Locate the cell with the specified text and output its [x, y] center coordinate. 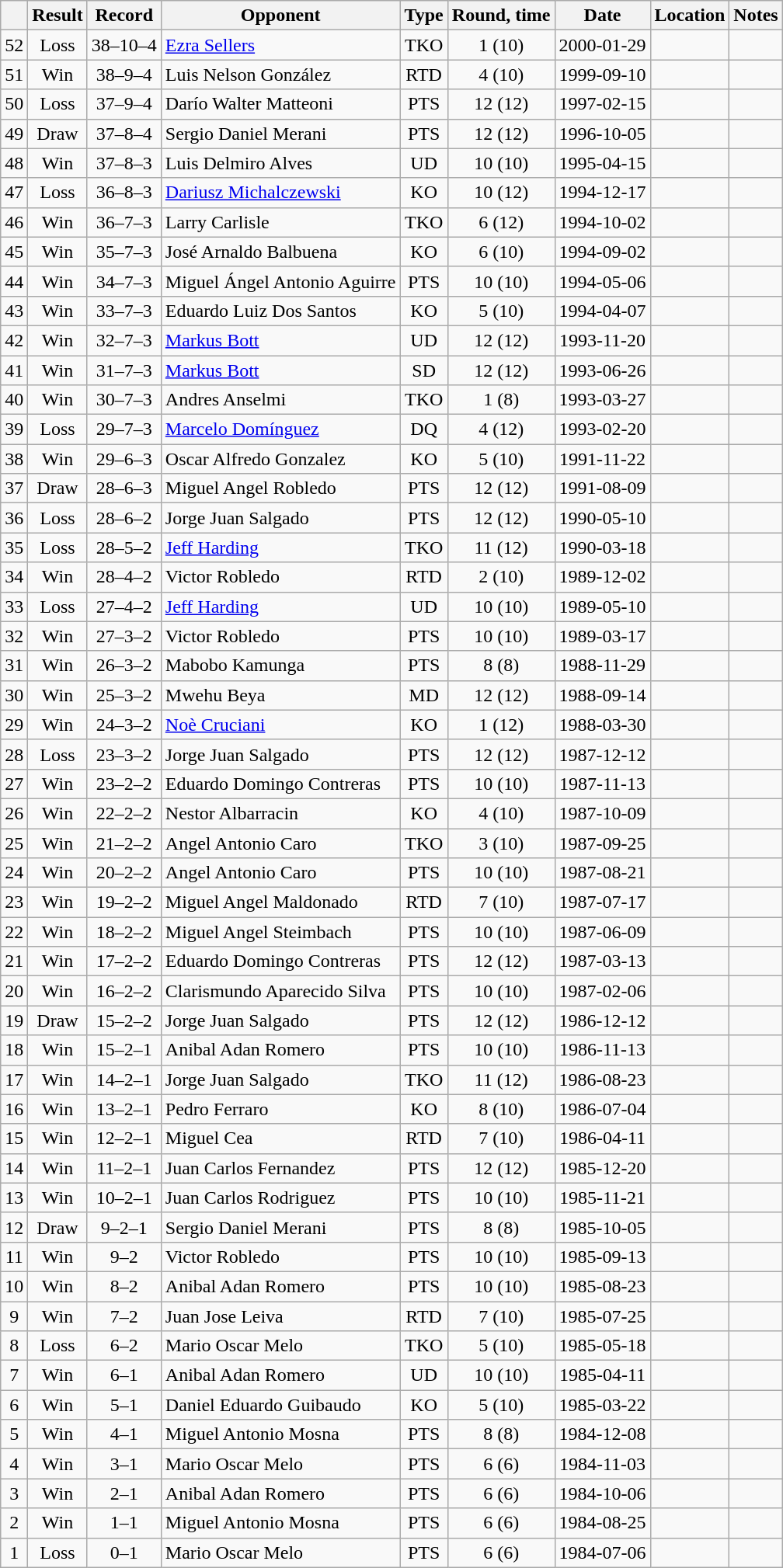
24–3–2 [124, 725]
9–2–1 [124, 1227]
Miguel Angel Maldonado [280, 902]
8 [14, 1346]
52 [14, 45]
1985-07-25 [603, 1316]
21–2–2 [124, 843]
15–2–2 [124, 1020]
Noè Cruciani [280, 725]
1984-12-08 [603, 1434]
Daniel Eduardo Guibaudo [280, 1405]
27–4–2 [124, 607]
1989-05-10 [603, 607]
51 [14, 75]
19–2–2 [124, 902]
28–4–2 [124, 577]
36–8–3 [124, 193]
1993-11-20 [603, 340]
1986-11-13 [603, 1050]
19 [14, 1020]
1 [14, 1552]
Pedro Ferraro [280, 1109]
Darío Walter Matteoni [280, 104]
15–2–1 [124, 1050]
36–7–3 [124, 222]
7–2 [124, 1316]
1996-10-05 [603, 134]
Nestor Albarracin [280, 813]
27–3–2 [124, 636]
37–8–3 [124, 163]
Type [424, 16]
9–2 [124, 1257]
46 [14, 222]
41 [14, 370]
1985-08-23 [603, 1286]
1987-08-21 [603, 873]
30 [14, 695]
1987-06-09 [603, 932]
1985-11-21 [603, 1198]
34–7–3 [124, 281]
34 [14, 577]
22 [14, 932]
16–2–2 [124, 991]
Date [603, 16]
Miguel Angel Steimbach [280, 932]
Andres Anselmi [280, 400]
23 [14, 902]
Clarismundo Aparecido Silva [280, 991]
6 [14, 1405]
10 [14, 1286]
1985-04-11 [603, 1375]
28–6–3 [124, 488]
29–6–3 [124, 459]
32 [14, 636]
Round, time [501, 16]
1990-03-18 [603, 548]
Record [124, 16]
Larry Carlisle [280, 222]
24 [14, 873]
Result [57, 16]
1986-08-23 [603, 1080]
1984-08-25 [603, 1523]
1999-09-10 [603, 75]
Mabobo Kamunga [280, 666]
1994-12-17 [603, 193]
22–2–2 [124, 813]
4 [14, 1464]
1988-11-29 [603, 666]
28–6–2 [124, 518]
1985-12-20 [603, 1168]
8 (10) [501, 1109]
20 [14, 991]
37–9–4 [124, 104]
3 [14, 1493]
40 [14, 400]
50 [14, 104]
Mwehu Beya [280, 695]
1 (10) [501, 45]
27 [14, 784]
43 [14, 311]
1994-10-02 [603, 222]
14 [14, 1168]
1991-11-22 [603, 459]
28–5–2 [124, 548]
Notes [756, 16]
2 [14, 1523]
4 (12) [501, 429]
3–1 [124, 1464]
33–7–3 [124, 311]
38–10–4 [124, 45]
Miguel Angel Robledo [280, 488]
1988-03-30 [603, 725]
SD [424, 370]
26 [14, 813]
42 [14, 340]
1994-04-07 [603, 311]
36 [14, 518]
6–2 [124, 1346]
1984-10-06 [603, 1493]
26–3–2 [124, 666]
39 [14, 429]
1987-09-25 [603, 843]
1990-05-10 [603, 518]
12–2–1 [124, 1139]
Luis Delmiro Alves [280, 163]
33 [14, 607]
1987-10-09 [603, 813]
17 [14, 1080]
MD [424, 695]
DQ [424, 429]
18–2–2 [124, 932]
8–2 [124, 1286]
10–2–1 [124, 1198]
1985-09-13 [603, 1257]
Ezra Sellers [280, 45]
1986-12-12 [603, 1020]
11–2–1 [124, 1168]
21 [14, 961]
28 [14, 754]
49 [14, 134]
1987-02-06 [603, 991]
Miguel Cea [280, 1139]
35–7–3 [124, 252]
31–7–3 [124, 370]
Miguel Ángel Antonio Aguirre [280, 281]
0–1 [124, 1552]
1987-03-13 [603, 961]
38–9–4 [124, 75]
1993-02-20 [603, 429]
Juan Jose Leiva [280, 1316]
1987-11-13 [603, 784]
29–7–3 [124, 429]
23–2–2 [124, 784]
13 [14, 1198]
23–3–2 [124, 754]
31 [14, 666]
10 (12) [501, 193]
35 [14, 548]
Location [690, 16]
1995-04-15 [603, 163]
1991-08-09 [603, 488]
1984-11-03 [603, 1464]
1989-03-17 [603, 636]
José Arnaldo Balbuena [280, 252]
Dariusz Michalczewski [280, 193]
13–2–1 [124, 1109]
Marcelo Domínguez [280, 429]
1986-04-11 [603, 1139]
6–1 [124, 1375]
1988-09-14 [603, 695]
Luis Nelson González [280, 75]
15 [14, 1139]
1993-06-26 [603, 370]
1994-05-06 [603, 281]
11 [14, 1257]
44 [14, 281]
7 [14, 1375]
9 [14, 1316]
1 (8) [501, 400]
1985-10-05 [603, 1227]
1986-07-04 [603, 1109]
2000-01-29 [603, 45]
37–8–4 [124, 134]
1997-02-15 [603, 104]
38 [14, 459]
1993-03-27 [603, 400]
Opponent [280, 16]
Juan Carlos Fernandez [280, 1168]
12 [14, 1227]
1987-12-12 [603, 754]
5 [14, 1434]
1985-03-22 [603, 1405]
1–1 [124, 1523]
25 [14, 843]
2 (10) [501, 577]
14–2–1 [124, 1080]
1984-07-06 [603, 1552]
48 [14, 163]
2–1 [124, 1493]
3 (10) [501, 843]
1987-07-17 [603, 902]
5–1 [124, 1405]
Oscar Alfredo Gonzalez [280, 459]
1994-09-02 [603, 252]
4–1 [124, 1434]
6 (10) [501, 252]
47 [14, 193]
25–3–2 [124, 695]
32–7–3 [124, 340]
1985-05-18 [603, 1346]
37 [14, 488]
6 (12) [501, 222]
1989-12-02 [603, 577]
Juan Carlos Rodriguez [280, 1198]
45 [14, 252]
17–2–2 [124, 961]
1 (12) [501, 725]
29 [14, 725]
18 [14, 1050]
30–7–3 [124, 400]
Eduardo Luiz Dos Santos [280, 311]
20–2–2 [124, 873]
16 [14, 1109]
